Detect which cell encompasses the target text, then output its (x, y) center coordinate. 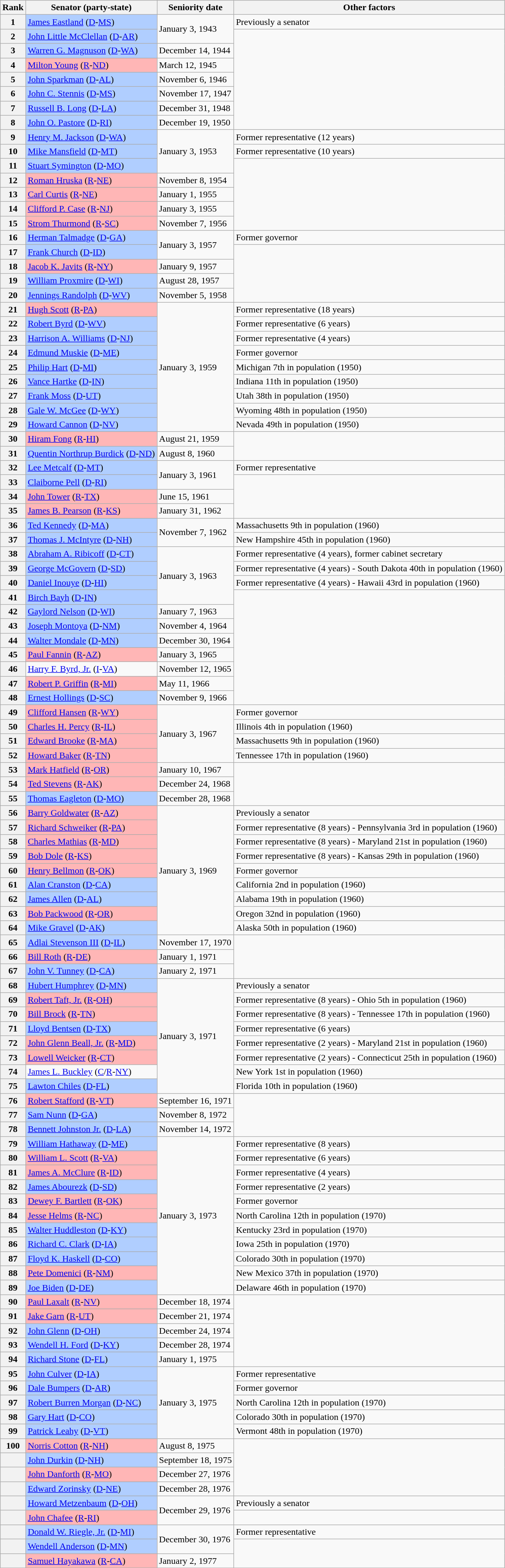
32 (13, 468)
41 (13, 597)
John Culver (D-IA) (91, 1374)
10 (13, 151)
Harry F. Byrd, Jr. (I-VA) (91, 669)
Patrick Leahy (D-VT) (91, 1431)
November 5, 1958 (196, 295)
Claiborne Pell (D-RI) (91, 482)
May 11, 1966 (196, 683)
John C. Stennis (D-MS) (91, 94)
40 (13, 583)
December 28, 1968 (196, 798)
James Abourezk (D-SD) (91, 1187)
John O. Pastore (D-RI) (91, 122)
January 3, 1953 (196, 151)
30 (13, 439)
Former representative (8 years) - Kansas 29th in population (1960) (369, 856)
Abraham A. Ribicoff (D-CT) (91, 554)
12 (13, 180)
Mark Hatfield (R-OR) (91, 770)
22 (13, 324)
Paul Fannin (R-AZ) (91, 655)
Former representative (2 years) - Maryland 21st in population (1960) (369, 1043)
Delaware 46th in population (1970) (369, 1287)
Oregon 32nd in population (1960) (369, 914)
William L. Scott (R-VA) (91, 1158)
September 16, 1971 (196, 1101)
November 4, 1964 (196, 626)
84 (13, 1215)
Thomas Eagleton (D-MO) (91, 798)
Daniel Inouye (D-HI) (91, 583)
January 3, 1955 (196, 209)
90 (13, 1302)
Birch Bayh (D-IN) (91, 597)
January 7, 1963 (196, 611)
March 12, 1945 (196, 65)
Former representative (10 years) (369, 151)
John Danforth (R-MO) (91, 1474)
21 (13, 309)
January 1, 1975 (196, 1359)
December 28, 1976 (196, 1489)
94 (13, 1359)
Edward Zorinsky (D-NE) (91, 1489)
John Durkin (D-NH) (91, 1460)
Illinois 4th in population (1960) (369, 727)
November 14, 1972 (196, 1129)
James B. Pearson (R-KS) (91, 511)
Samuel Hayakawa (R-CA) (91, 1561)
77 (13, 1115)
December 19, 1950 (196, 122)
Bob Packwood (R-OR) (91, 914)
December 18, 1974 (196, 1302)
36 (13, 525)
Walter Huddleston (D-KY) (91, 1230)
Frank Moss (D-UT) (91, 396)
9 (13, 137)
67 (13, 971)
28 (13, 410)
Former representative (8 years) - Pennsylvania 3rd in population (1960) (369, 827)
Henry Bellmon (R-OK) (91, 870)
Vance Hartke (D-IN) (91, 381)
Other factors (369, 8)
54 (13, 784)
42 (13, 611)
Quentin Northrup Burdick (D-ND) (91, 453)
Bennett Johnston Jr. (D-LA) (91, 1129)
Russell B. Long (D-LA) (91, 108)
39 (13, 568)
88 (13, 1273)
Dale Bumpers (D-AR) (91, 1388)
Gary Hart (D-CO) (91, 1417)
January 1, 1955 (196, 195)
66 (13, 957)
37 (13, 540)
Jennings Randolph (D-WV) (91, 295)
Clifford Hansen (R-WY) (91, 712)
47 (13, 683)
November 12, 1965 (196, 669)
Ted Kennedy (D-MA) (91, 525)
44 (13, 640)
New Hampshire 45th in population (1960) (369, 540)
58 (13, 841)
September 18, 1975 (196, 1460)
November 7, 1956 (196, 223)
31 (13, 453)
Joseph Montoya (D-NM) (91, 626)
2 (13, 36)
82 (13, 1187)
Mike Mansfield (D-MT) (91, 151)
New Mexico 37th in population (1970) (369, 1273)
John Glenn (D-OH) (91, 1330)
78 (13, 1129)
73 (13, 1057)
26 (13, 381)
1 (13, 22)
Former representative (8 years) - Tennessee 17th in population (1960) (369, 1014)
January 3, 1973 (196, 1216)
James Allen (D-AL) (91, 899)
74 (13, 1072)
Philip Hart (D-MI) (91, 367)
91 (13, 1316)
Richard Schweiker (R-PA) (91, 827)
63 (13, 914)
57 (13, 827)
Hubert Humphrey (D-MN) (91, 985)
53 (13, 770)
August 21, 1959 (196, 439)
January 2, 1971 (196, 971)
Bob Dole (R-KS) (91, 856)
95 (13, 1374)
Robert P. Griffin (R-MI) (91, 683)
96 (13, 1388)
August 8, 1975 (196, 1446)
Milton Young (R-ND) (91, 65)
January 3, 1957 (196, 245)
99 (13, 1431)
72 (13, 1043)
Henry M. Jackson (D-WA) (91, 137)
Strom Thurmond (R-SC) (91, 223)
Charles Mathias (R-MD) (91, 841)
61 (13, 885)
Former representative (4 years) - South Dakota 40th in population (1960) (369, 568)
Wyoming 48th in population (1950) (369, 410)
64 (13, 928)
James Eastland (D-MS) (91, 22)
James A. McClure (R-ID) (91, 1172)
John Tower (R-TX) (91, 496)
Dewey F. Bartlett (R-OK) (91, 1201)
Robert Burren Morgan (D-NC) (91, 1403)
Iowa 25th in population (1970) (369, 1244)
January 3, 1943 (196, 29)
June 15, 1961 (196, 496)
4 (13, 65)
Former representative (4 years), former cabinet secretary (369, 554)
Former representative (8 years) - Maryland 21st in population (1960) (369, 841)
Senator (party-state) (91, 8)
Hugh Scott (R-PA) (91, 309)
January 1, 1971 (196, 957)
John Glenn Beall, Jr. (R-MD) (91, 1043)
Robert Byrd (D-WV) (91, 324)
98 (13, 1417)
Robert Taft, Jr. (R-OH) (91, 1000)
71 (13, 1028)
John V. Tunney (D-CA) (91, 971)
46 (13, 669)
Paul Laxalt (R-NV) (91, 1302)
Michigan 7th in population (1950) (369, 367)
November 8, 1954 (196, 180)
Gaylord Nelson (D-WI) (91, 611)
Jake Garn (R-UT) (91, 1316)
January 3, 1961 (196, 475)
Alaska 50th in population (1960) (369, 928)
Former representative (2 years) (369, 1187)
Jesse Helms (R-NC) (91, 1215)
55 (13, 798)
Barry Goldwater (R-AZ) (91, 813)
December 30, 1964 (196, 640)
80 (13, 1158)
52 (13, 755)
75 (13, 1086)
George McGovern (D-SD) (91, 568)
Pete Domenici (R-NM) (91, 1273)
Gale W. McGee (D-WY) (91, 410)
76 (13, 1101)
49 (13, 712)
Lloyd Bentsen (D-TX) (91, 1028)
December 14, 1944 (196, 51)
Thomas J. McIntyre (D-NH) (91, 540)
Howard Metzenbaum (D-OH) (91, 1503)
Former representative (8 years) (369, 1144)
William Proxmire (D-WI) (91, 281)
Tennessee 17th in population (1960) (369, 755)
Indiana 11th in population (1950) (369, 381)
Ernest Hollings (D-SC) (91, 698)
48 (13, 698)
85 (13, 1230)
Edward Brooke (R-MA) (91, 741)
December 27, 1976 (196, 1474)
Warren G. Magnuson (D-WA) (91, 51)
Stuart Symington (D-MO) (91, 165)
Former representative (2 years) - Connecticut 25th in population (1960) (369, 1057)
100 (13, 1446)
Former representative (12 years) (369, 137)
16 (13, 238)
Wendell Anderson (D-MN) (91, 1546)
Lee Metcalf (D-MT) (91, 468)
James L. Buckley (C/R-NY) (91, 1072)
January 3, 1975 (196, 1403)
Carl Curtis (R-NE) (91, 195)
Kentucky 23rd in population (1970) (369, 1230)
Robert Stafford (R-VT) (91, 1101)
Howard Baker (R-TN) (91, 755)
Joe Biden (D-DE) (91, 1287)
Vermont 48th in population (1970) (369, 1431)
29 (13, 425)
97 (13, 1403)
August 8, 1960 (196, 453)
Alabama 19th in population (1960) (369, 899)
December 24, 1974 (196, 1330)
Ted Stevens (R-AK) (91, 784)
January 3, 1967 (196, 734)
18 (13, 266)
3 (13, 51)
92 (13, 1330)
19 (13, 281)
Hiram Fong (R-HI) (91, 439)
November 6, 1946 (196, 79)
Charles H. Percy (R-IL) (91, 727)
Mike Gravel (D-AK) (91, 928)
Wendell H. Ford (D-KY) (91, 1345)
January 3, 1969 (196, 871)
68 (13, 985)
Bill Roth (R-DE) (91, 957)
Lowell Weicker (R-CT) (91, 1057)
Floyd K. Haskell (D-CO) (91, 1259)
January 3, 1971 (196, 1036)
83 (13, 1201)
December 29, 1976 (196, 1510)
24 (13, 353)
15 (13, 223)
62 (13, 899)
Alan Cranston (D-CA) (91, 885)
34 (13, 496)
5 (13, 79)
Former representative (18 years) (369, 309)
38 (13, 554)
Frank Church (D-ID) (91, 252)
8 (13, 122)
John Little McClellan (D-AR) (91, 36)
65 (13, 942)
November 8, 1972 (196, 1115)
December 28, 1974 (196, 1345)
79 (13, 1144)
Seniority date (196, 8)
Former representative (8 years) - Ohio 5th in population (1960) (369, 1000)
New York 1st in population (1960) (369, 1072)
January 9, 1957 (196, 266)
Adlai Stevenson III (D-IL) (91, 942)
25 (13, 367)
Herman Talmadge (D-GA) (91, 238)
86 (13, 1244)
11 (13, 165)
November 17, 1947 (196, 94)
California 2nd in population (1960) (369, 885)
January 3, 1963 (196, 575)
January 3, 1965 (196, 655)
20 (13, 295)
Lawton Chiles (D-FL) (91, 1086)
December 31, 1948 (196, 108)
Donald W. Riegle, Jr. (D-MI) (91, 1532)
December 24, 1968 (196, 784)
6 (13, 94)
59 (13, 856)
70 (13, 1014)
January 2, 1977 (196, 1561)
Howard Cannon (D-NV) (91, 425)
Roman Hruska (R-NE) (91, 180)
August 28, 1957 (196, 281)
Sam Nunn (D-GA) (91, 1115)
14 (13, 209)
87 (13, 1259)
January 3, 1959 (196, 367)
35 (13, 511)
Clifford P. Case (R-NJ) (91, 209)
81 (13, 1172)
John Chafee (R-RI) (91, 1517)
November 7, 1962 (196, 532)
November 9, 1966 (196, 698)
69 (13, 1000)
November 17, 1970 (196, 942)
John Sparkman (D-AL) (91, 79)
Former representative (4 years) - Hawaii 43rd in population (1960) (369, 583)
7 (13, 108)
Utah 38th in population (1950) (369, 396)
Richard Stone (D-FL) (91, 1359)
Rank (13, 8)
23 (13, 338)
December 30, 1976 (196, 1539)
56 (13, 813)
Harrison A. Williams (D-NJ) (91, 338)
51 (13, 741)
Richard C. Clark (D-IA) (91, 1244)
33 (13, 482)
William Hathaway (D-ME) (91, 1144)
60 (13, 870)
50 (13, 727)
43 (13, 626)
89 (13, 1287)
Jacob K. Javits (R-NY) (91, 266)
93 (13, 1345)
17 (13, 252)
Norris Cotton (R-NH) (91, 1446)
Edmund Muskie (D-ME) (91, 353)
13 (13, 195)
27 (13, 396)
Bill Brock (R-TN) (91, 1014)
Walter Mondale (D-MN) (91, 640)
January 10, 1967 (196, 770)
45 (13, 655)
Nevada 49th in population (1950) (369, 425)
Florida 10th in population (1960) (369, 1086)
January 31, 1962 (196, 511)
December 21, 1974 (196, 1316)
